Scan for the cell matching the given text and deliver its [X, Y] coordinate at center. 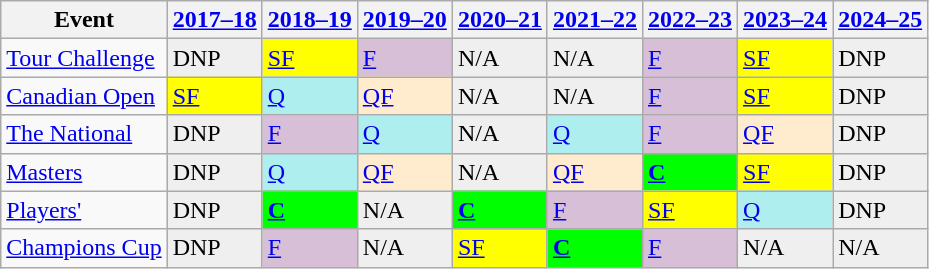
2018–19 [310, 20]
2022–23 [690, 20]
2023–24 [786, 20]
Canadian Open [84, 96]
Players' [84, 210]
Event [84, 20]
2024–25 [880, 20]
Tour Challenge [84, 58]
2017–18 [214, 20]
2019–20 [404, 20]
2021–22 [594, 20]
The National [84, 134]
Champions Cup [84, 248]
2020–21 [500, 20]
Masters [84, 172]
